Output the [x, y] coordinate of the center of the cell containing the given text.  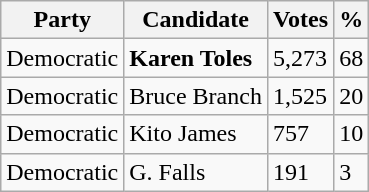
191 [300, 172]
G. Falls [196, 172]
10 [352, 134]
Candidate [196, 20]
Party [62, 20]
Bruce Branch [196, 96]
20 [352, 96]
68 [352, 58]
1,525 [300, 96]
3 [352, 172]
5,273 [300, 58]
% [352, 20]
Kito James [196, 134]
757 [300, 134]
Karen Toles [196, 58]
Votes [300, 20]
